Extract the [X, Y] coordinate from the center of the cell holding the provided text.  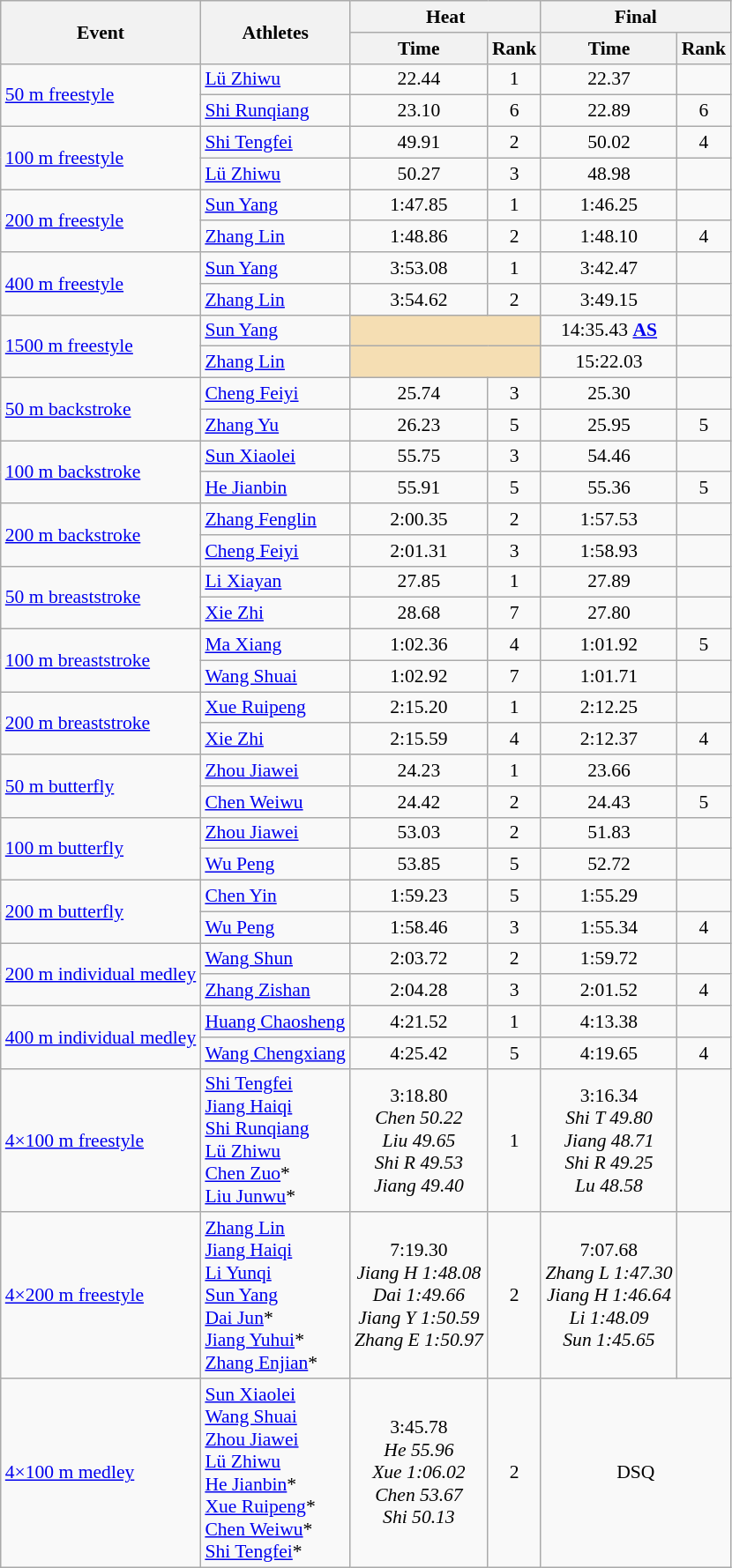
1:47.85 [419, 205]
100 m backstroke [101, 472]
24.23 [419, 770]
1:55.29 [609, 896]
He Jianbin [275, 488]
Chen Yin [275, 896]
23.66 [609, 770]
1:46.25 [609, 205]
25.74 [419, 394]
Wang Chengxiang [275, 1053]
1:59.23 [419, 896]
50.02 [609, 143]
27.89 [609, 582]
Sun XiaoleiWang ShuaiZhou JiaweiLü ZhiwuHe Jianbin*Xue Ruipeng*Chen Weiwu*Shi Tengfei* [275, 1473]
Final [635, 17]
50 m butterfly [101, 786]
4:13.38 [609, 1022]
100 m freestyle [101, 159]
1:48.10 [609, 237]
23.10 [419, 111]
3:42.47 [609, 268]
25.95 [609, 425]
200 m breaststroke [101, 723]
Ma Xiang [275, 645]
53.85 [419, 865]
2:12.37 [609, 739]
4:19.65 [609, 1053]
Xue Ruipeng [275, 708]
1:02.36 [419, 645]
100 m butterfly [101, 848]
53.03 [419, 833]
200 m freestyle [101, 220]
400 m individual medley [101, 1037]
25.30 [609, 394]
Wang Shuai [275, 676]
100 m breaststroke [101, 661]
Wang Shun [275, 959]
50 m backstroke [101, 409]
7:19.30Jiang H 1:48.08Dai 1:49.66Jiang Y 1:50.59Zhang E 1:50.97 [419, 1296]
1:58.93 [609, 551]
3:54.62 [419, 300]
2:12.25 [609, 708]
2:01.31 [419, 551]
2:15.59 [419, 739]
Shi TengfeiJiang HaiqiShi RunqiangLü ZhiwuChen Zuo*Liu Junwu* [275, 1141]
400 m freestyle [101, 284]
200 m individual medley [101, 975]
1:01.92 [609, 645]
52.72 [609, 865]
200 m backstroke [101, 534]
Zhang Zishan [275, 991]
Zhang LinJiang HaiqiLi YunqiSun YangDai Jun*Jiang Yuhui*Zhang Enjian* [275, 1296]
1:01.71 [609, 676]
22.37 [609, 79]
3:53.08 [419, 268]
2:00.35 [419, 519]
3:45.78He 55.96Xue 1:06.02Chen 53.67Shi 50.13 [419, 1473]
Athletes [275, 32]
Heat [445, 17]
Shi Runqiang [275, 111]
51.83 [609, 833]
50.27 [419, 174]
4×200 m freestyle [101, 1296]
Zhang Yu [275, 425]
1500 m freestyle [101, 346]
14:35.43 AS [609, 331]
1:59.72 [609, 959]
7:07.68Zhang L 1:47.30Jiang H 1:46.64Li 1:48.09Sun 1:45.65 [609, 1296]
28.68 [419, 613]
27.85 [419, 582]
15:22.03 [609, 362]
50 m freestyle [101, 95]
22.89 [609, 111]
50 m breaststroke [101, 598]
Sun Xiaolei [275, 457]
26.23 [419, 425]
27.80 [609, 613]
1:48.86 [419, 237]
4×100 m freestyle [101, 1141]
DSQ [635, 1473]
Chen Weiwu [275, 802]
55.91 [419, 488]
Shi Tengfei [275, 143]
3:18.80Chen 50.22Liu 49.65Shi R 49.53Jiang 49.40 [419, 1141]
2:04.28 [419, 991]
Huang Chaosheng [275, 1022]
Event [101, 32]
1:57.53 [609, 519]
2:01.52 [609, 991]
200 m butterfly [101, 911]
48.98 [609, 174]
3:49.15 [609, 300]
54.46 [609, 457]
3:16.34Shi T 49.80Jiang 48.71Shi R 49.25Lu 48.58 [609, 1141]
4×100 m medley [101, 1473]
22.44 [419, 79]
Zhang Fenglin [275, 519]
49.91 [419, 143]
2:03.72 [419, 959]
2:15.20 [419, 708]
4:21.52 [419, 1022]
Li Xiayan [275, 582]
1:55.34 [609, 927]
1:02.92 [419, 676]
55.75 [419, 457]
1:58.46 [419, 927]
55.36 [609, 488]
24.43 [609, 802]
4:25.42 [419, 1053]
24.42 [419, 802]
